Scan for the cell matching the given text and deliver its (X, Y) coordinate at center. 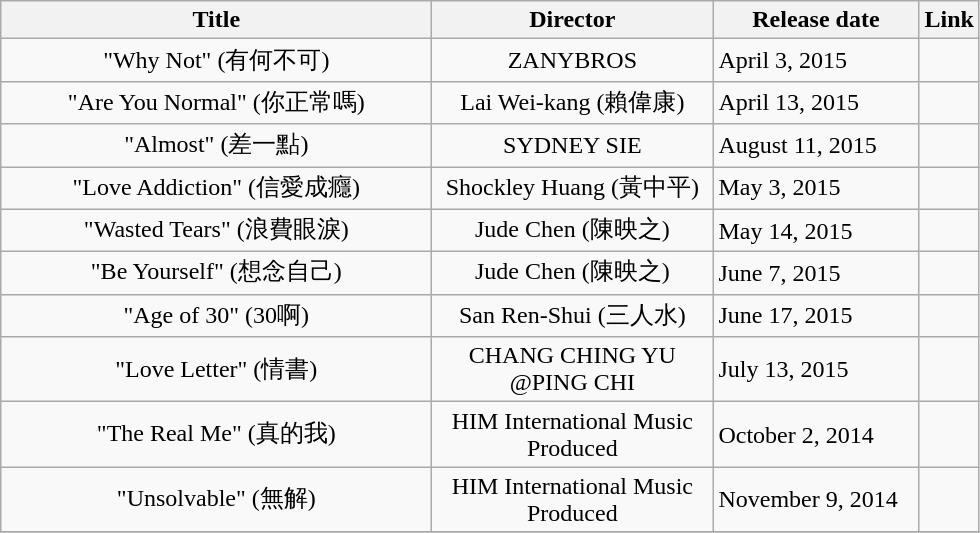
CHANG CHING YU @PING CHI (572, 370)
Link (949, 20)
SYDNEY SIE (572, 146)
May 14, 2015 (816, 230)
Lai Wei-kang (賴偉康) (572, 102)
June 17, 2015 (816, 316)
May 3, 2015 (816, 188)
"Be Yourself" (想念自己) (216, 274)
"Age of 30" (30啊) (216, 316)
November 9, 2014 (816, 500)
"Almost" (差一點) (216, 146)
April 13, 2015 (816, 102)
August 11, 2015 (816, 146)
"Love Letter" (情書) (216, 370)
"Love Addiction" (信愛成癮) (216, 188)
"Why Not" (有何不可) (216, 60)
"Wasted Tears" (浪費眼淚) (216, 230)
"The Real Me" (真的我) (216, 434)
Release date (816, 20)
"Are You Normal" (你正常嗎) (216, 102)
San Ren-Shui (三人水) (572, 316)
Shockley Huang (黃中平) (572, 188)
July 13, 2015 (816, 370)
ZANYBROS (572, 60)
June 7, 2015 (816, 274)
"Unsolvable" (無解) (216, 500)
Title (216, 20)
April 3, 2015 (816, 60)
October 2, 2014 (816, 434)
Director (572, 20)
